From the cell containing the given text, extract its center point as [x, y] coordinate. 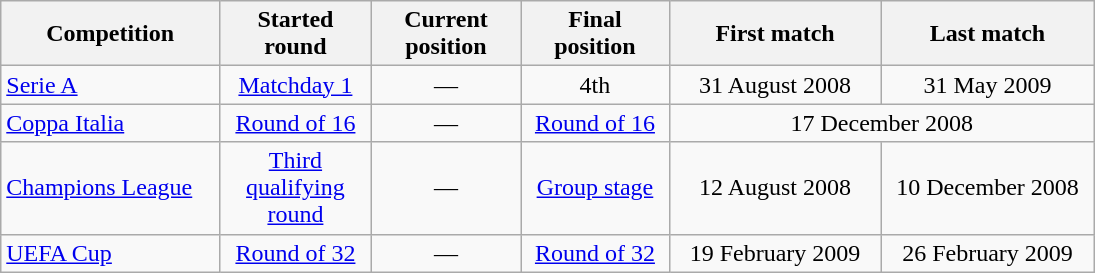
31 May 2009 [988, 85]
Competition [110, 34]
First match [774, 34]
Coppa Italia [110, 123]
17 December 2008 [882, 123]
31 August 2008 [774, 85]
Champions League [110, 188]
12 August 2008 [774, 188]
Final position [596, 34]
Current position [446, 34]
Group stage [596, 188]
Matchday 1 [295, 85]
Started round [295, 34]
10 December 2008 [988, 188]
4th [596, 85]
Third qualifying round [295, 188]
19 February 2009 [774, 253]
UEFA Cup [110, 253]
Serie A [110, 85]
Last match [988, 34]
26 February 2009 [988, 253]
